Determine the [X, Y] coordinate at the center of the cell enclosing the given text.  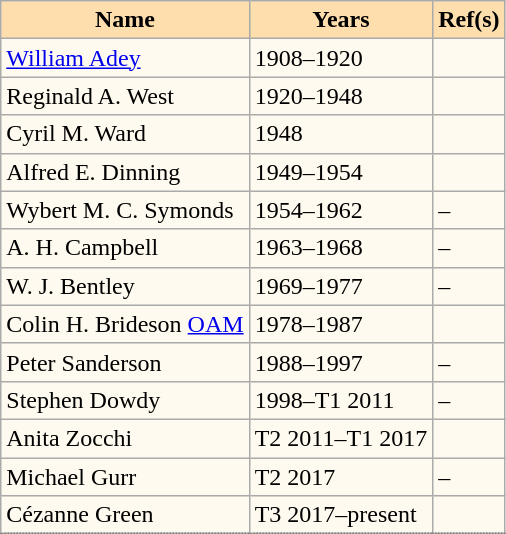
Years [340, 20]
William Adey [125, 58]
A. H. Campbell [125, 248]
Peter Sanderson [125, 362]
1969–1977 [340, 286]
1920–1948 [340, 96]
T3 2017–present [340, 515]
Stephen Dowdy [125, 400]
1908–1920 [340, 58]
Anita Zocchi [125, 438]
Wybert M. C. Symonds [125, 210]
Michael Gurr [125, 477]
T2 2017 [340, 477]
Alfred E. Dinning [125, 172]
1988–1997 [340, 362]
Name [125, 20]
1949–1954 [340, 172]
Ref(s) [469, 20]
Cézanne Green [125, 515]
1963–1968 [340, 248]
1954–1962 [340, 210]
Cyril M. Ward [125, 134]
Reginald A. West [125, 96]
Colin H. Brideson OAM [125, 324]
1948 [340, 134]
T2 2011–T1 2017 [340, 438]
W. J. Bentley [125, 286]
1978–1987 [340, 324]
1998–T1 2011 [340, 400]
